Detect which cell encompasses the target text, then output its (x, y) center coordinate. 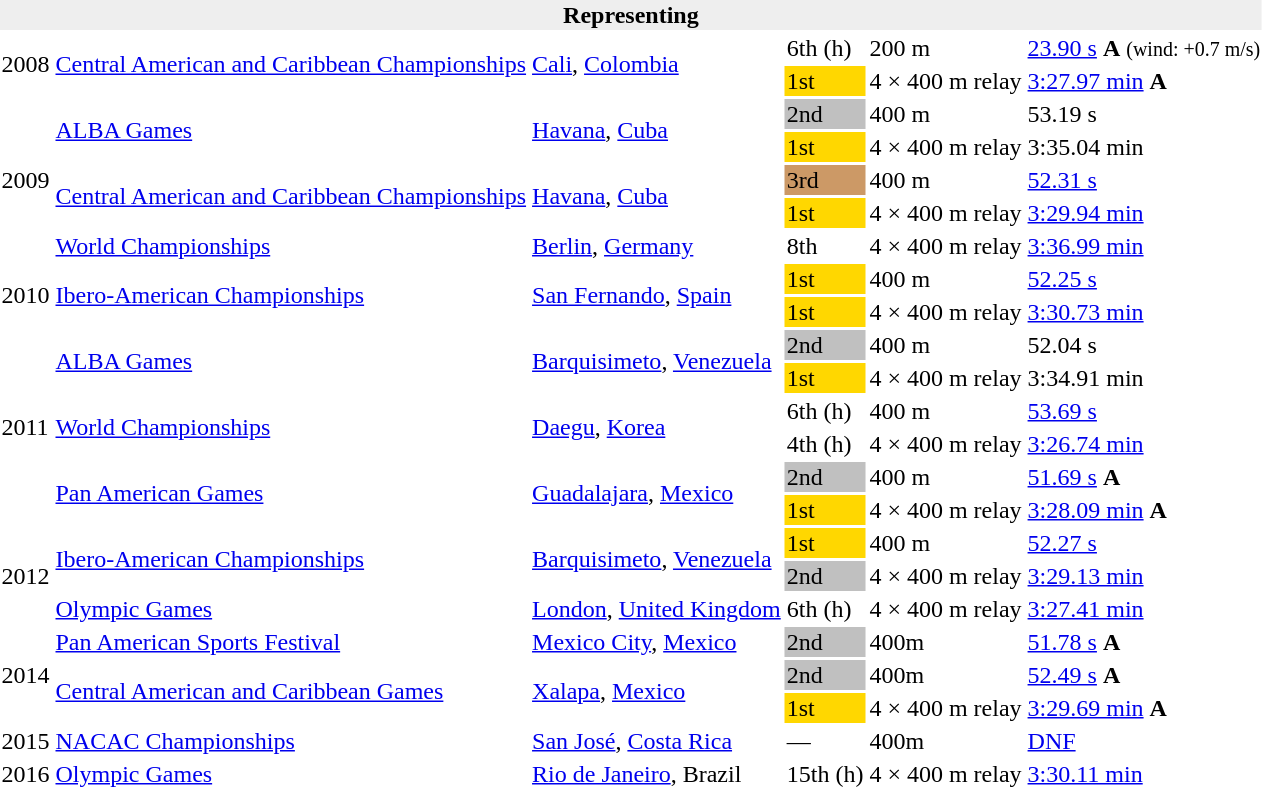
2008 (26, 64)
3:28.09 min A (1144, 510)
Pan American Games (291, 494)
3:29.94 min (1144, 213)
2011 (26, 428)
Mexico City, Mexico (657, 642)
NACAC Championships (291, 741)
3:34.91 min (1144, 378)
51.69 s A (1144, 477)
3:29.13 min (1144, 576)
8th (825, 246)
Central American and Caribbean Games (291, 692)
London, United Kingdom (657, 609)
Berlin, Germany (657, 246)
52.31 s (1144, 180)
52.49 s A (1144, 675)
Representing (631, 15)
2010 (26, 296)
52.27 s (1144, 543)
Guadalajara, Mexico (657, 494)
51.78 s A (1144, 642)
53.19 s (1144, 114)
Pan American Sports Festival (291, 642)
Olympic Games (291, 609)
— (825, 741)
3rd (825, 180)
3:27.41 min (1144, 609)
4th (h) (825, 444)
3:27.97 min A (1144, 81)
3:35.04 min (1144, 147)
3:26.74 min (1144, 444)
2009 (26, 180)
2014 (26, 675)
2012 (26, 576)
DNF (1144, 741)
Daegu, Korea (657, 428)
2015 (26, 741)
52.25 s (1144, 279)
Cali, Colombia (657, 64)
200 m (946, 48)
53.69 s (1144, 411)
23.90 s A (wind: +0.7 m/s) (1144, 48)
3:36.99 min (1144, 246)
52.04 s (1144, 345)
3:29.69 min A (1144, 708)
Xalapa, Mexico (657, 692)
San Fernando, Spain (657, 296)
San José, Costa Rica (657, 741)
3:30.73 min (1144, 312)
